Output the (X, Y) coordinate of the center of the cell containing the given text.  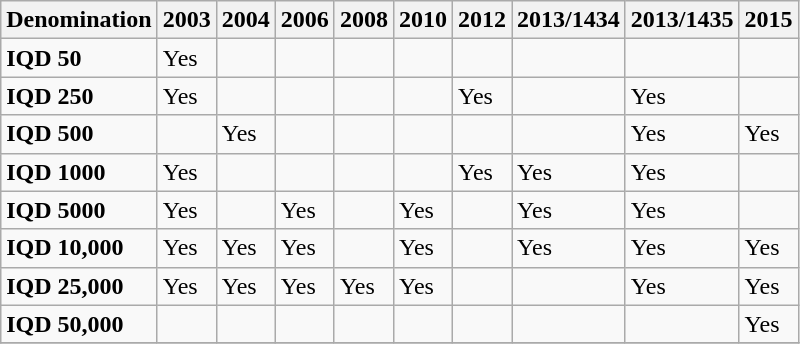
2015 (768, 20)
IQD 25,000 (79, 286)
IQD 50,000 (79, 324)
2003 (186, 20)
IQD 1000 (79, 172)
IQD 5000 (79, 210)
2010 (422, 20)
IQD 500 (79, 134)
2012 (482, 20)
2004 (246, 20)
IQD 10,000 (79, 248)
2006 (304, 20)
Denomination (79, 20)
IQD 250 (79, 96)
IQD 50 (79, 58)
2013/1434 (569, 20)
2008 (364, 20)
2013/1435 (682, 20)
